Output the [X, Y] coordinate of the center of the cell containing the given text.  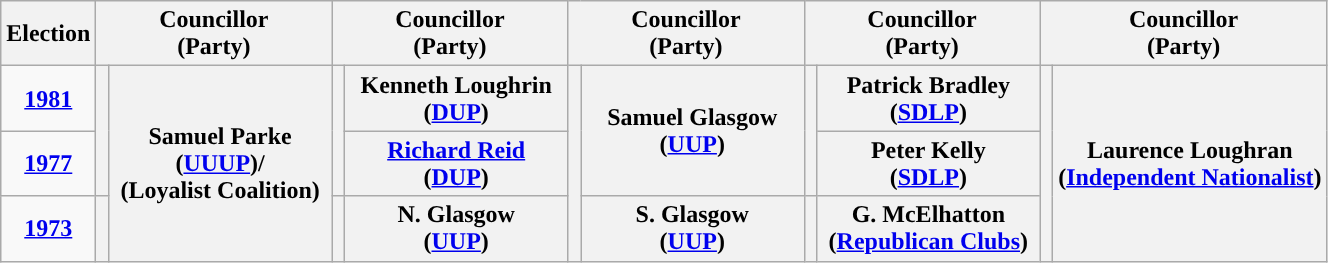
G. McElhatton (Republican Clubs) [929, 228]
1973 [48, 228]
Laurence Loughran (Independent Nationalist) [1190, 164]
Richard Reid (DUP) [456, 164]
Samuel Parke (UUUP)/ (Loyalist Coalition) [220, 164]
1981 [48, 98]
N. Glasgow (UUP) [456, 228]
Patrick Bradley (SDLP) [929, 98]
S. Glasgow (UUP) [692, 228]
Peter Kelly (SDLP) [929, 164]
Election [48, 34]
Kenneth Loughrin (DUP) [456, 98]
1977 [48, 164]
Samuel Glasgow (UUP) [692, 131]
